Identify which cell holds the provided text, then report its [x, y] central coordinate. 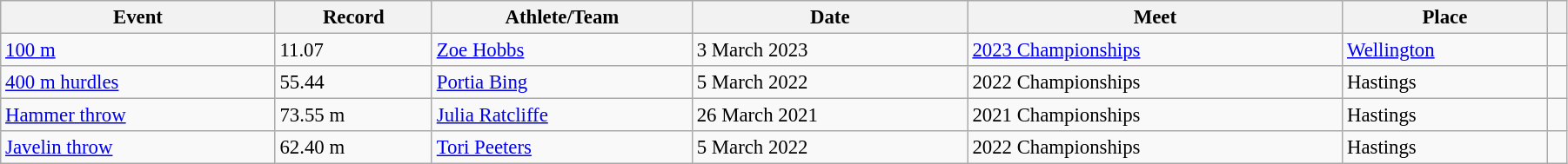
Athlete/Team [562, 17]
55.44 [353, 82]
3 March 2023 [830, 50]
2021 Championships [1156, 115]
Portia Bing [562, 82]
Hammer throw [137, 115]
Zoe Hobbs [562, 50]
2023 Championships [1156, 50]
Record [353, 17]
Julia Ratcliffe [562, 115]
Event [137, 17]
Place [1444, 17]
400 m hurdles [137, 82]
73.55 m [353, 115]
Javelin throw [137, 148]
Tori Peeters [562, 148]
11.07 [353, 50]
Meet [1156, 17]
Date [830, 17]
Wellington [1444, 50]
100 m [137, 50]
26 March 2021 [830, 115]
62.40 m [353, 148]
